Return (X, Y) of the center of cell containing provided text 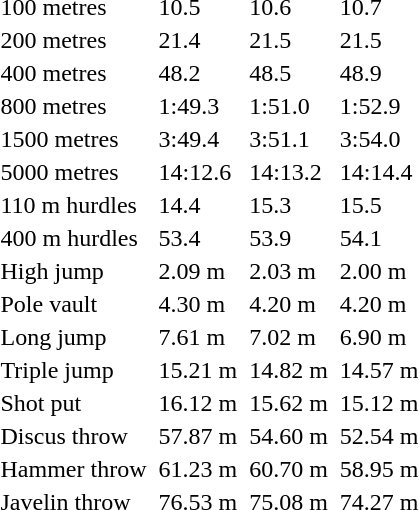
7.61 m (198, 337)
14.4 (198, 205)
1:51.0 (289, 106)
15.3 (289, 205)
14:13.2 (289, 172)
53.9 (289, 238)
2.09 m (198, 271)
2.03 m (289, 271)
7.02 m (289, 337)
54.60 m (289, 436)
3:51.1 (289, 139)
15.21 m (198, 370)
60.70 m (289, 469)
48.5 (289, 73)
14:12.6 (198, 172)
57.87 m (198, 436)
1:49.3 (198, 106)
4.20 m (289, 304)
21.5 (289, 40)
14.82 m (289, 370)
53.4 (198, 238)
15.62 m (289, 403)
4.30 m (198, 304)
16.12 m (198, 403)
3:49.4 (198, 139)
61.23 m (198, 469)
48.2 (198, 73)
21.4 (198, 40)
